Determine the (X, Y) coordinate at the center of the cell enclosing the given text.  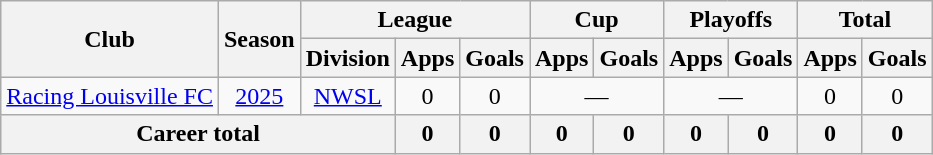
Playoffs (731, 20)
League (414, 20)
NWSL (348, 96)
2025 (259, 96)
Racing Louisville FC (110, 96)
Season (259, 39)
Total (865, 20)
Cup (597, 20)
Division (348, 58)
Career total (198, 134)
Club (110, 39)
